Search for the cell housing the specified text and yield its [x, y] center coordinate. 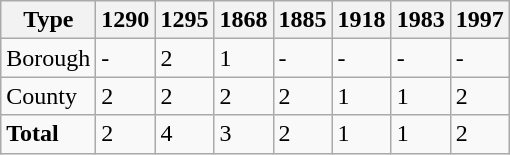
1918 [362, 20]
1295 [184, 20]
1885 [302, 20]
Total [48, 134]
Type [48, 20]
1983 [420, 20]
Borough [48, 58]
4 [184, 134]
1290 [126, 20]
3 [244, 134]
1868 [244, 20]
1997 [480, 20]
County [48, 96]
